Extract the (X, Y) coordinate from the center of the cell holding the provided text.  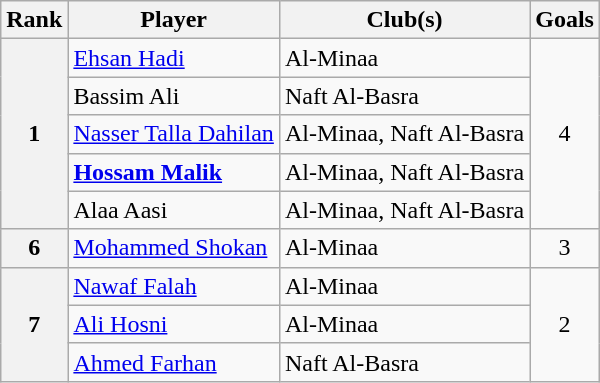
Player (174, 20)
Bassim Ali (174, 96)
Ahmed Farhan (174, 362)
1 (34, 134)
Nawaf Falah (174, 286)
4 (565, 134)
Goals (565, 20)
6 (34, 248)
3 (565, 248)
7 (34, 324)
Club(s) (404, 20)
Nasser Talla Dahilan (174, 134)
Mohammed Shokan (174, 248)
Ehsan Hadi (174, 58)
Ali Hosni (174, 324)
2 (565, 324)
Alaa Aasi (174, 210)
Hossam Malik (174, 172)
Rank (34, 20)
